Locate the cell with the specified text and output its (x, y) center coordinate. 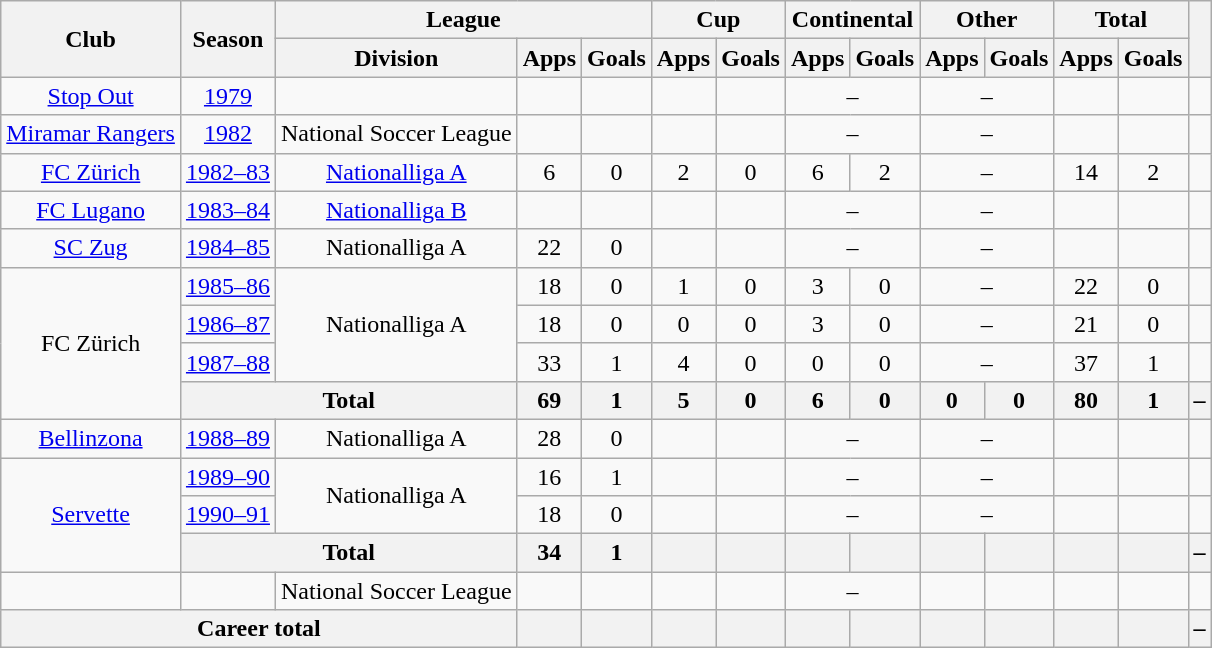
1990–91 (228, 515)
Club (91, 39)
1989–90 (228, 477)
1982–83 (228, 172)
4 (683, 362)
28 (549, 438)
FC Lugano (91, 210)
69 (549, 400)
Cup (718, 20)
Bellinzona (91, 438)
Division (396, 58)
1985–86 (228, 286)
1986–87 (228, 324)
League (463, 20)
Career total (259, 629)
21 (1086, 324)
16 (549, 477)
SC Zug (91, 248)
1988–89 (228, 438)
Servette (91, 515)
Continental (852, 20)
80 (1086, 400)
Stop Out (91, 96)
Season (228, 39)
1979 (228, 96)
1982 (228, 134)
1983–84 (228, 210)
33 (549, 362)
Other (987, 20)
5 (683, 400)
1984–85 (228, 248)
Nationalliga B (396, 210)
Miramar Rangers (91, 134)
14 (1086, 172)
1987–88 (228, 362)
37 (1086, 362)
34 (549, 553)
